Find where the given text appears and provide that cell's center as [X, Y] coordinate. 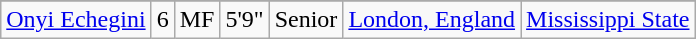
Onyi Echegini [76, 20]
6 [162, 20]
Mississippi State [608, 20]
Senior [306, 20]
MF [197, 20]
London, England [432, 20]
5'9" [244, 20]
